Detect which cell encompasses the target text, then output its [x, y] center coordinate. 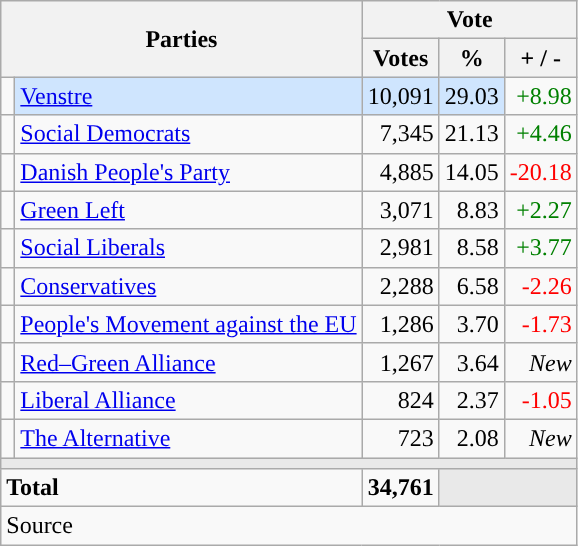
+ / - [540, 58]
People's Movement against the EU [188, 324]
4,885 [400, 172]
-1.73 [540, 324]
+3.77 [540, 248]
3,071 [400, 210]
The Alternative [188, 438]
Danish People's Party [188, 172]
Social Democrats [188, 134]
1,267 [400, 362]
14.05 [472, 172]
2.08 [472, 438]
3.70 [472, 324]
-20.18 [540, 172]
3.64 [472, 362]
% [472, 58]
Total [182, 488]
723 [400, 438]
10,091 [400, 96]
6.58 [472, 286]
1,286 [400, 324]
2,981 [400, 248]
Source [290, 526]
+8.98 [540, 96]
-1.05 [540, 400]
Liberal Alliance [188, 400]
Red–Green Alliance [188, 362]
Venstre [188, 96]
8.58 [472, 248]
29.03 [472, 96]
Parties [182, 39]
21.13 [472, 134]
+2.27 [540, 210]
Votes [400, 58]
-2.26 [540, 286]
Social Liberals [188, 248]
+4.46 [540, 134]
824 [400, 400]
34,761 [400, 488]
Vote [470, 20]
Green Left [188, 210]
Conservatives [188, 286]
8.83 [472, 210]
7,345 [400, 134]
2.37 [472, 400]
2,288 [400, 286]
